Scan for the cell matching the given text and deliver its [X, Y] coordinate at center. 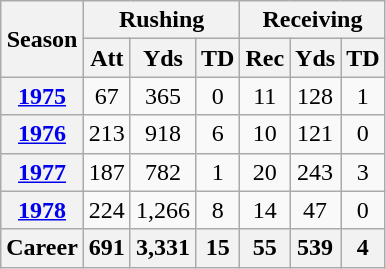
128 [316, 96]
Rushing [162, 20]
Rec [265, 58]
365 [162, 96]
6 [217, 134]
55 [265, 248]
224 [106, 210]
1975 [42, 96]
691 [106, 248]
Season [42, 39]
15 [217, 248]
213 [106, 134]
782 [162, 172]
4 [363, 248]
14 [265, 210]
47 [316, 210]
11 [265, 96]
10 [265, 134]
67 [106, 96]
243 [316, 172]
918 [162, 134]
1976 [42, 134]
1,266 [162, 210]
20 [265, 172]
Receiving [312, 20]
3 [363, 172]
Career [42, 248]
Att [106, 58]
1977 [42, 172]
8 [217, 210]
1978 [42, 210]
121 [316, 134]
187 [106, 172]
539 [316, 248]
3,331 [162, 248]
